Scan for the cell matching the given text and deliver its [x, y] coordinate at center. 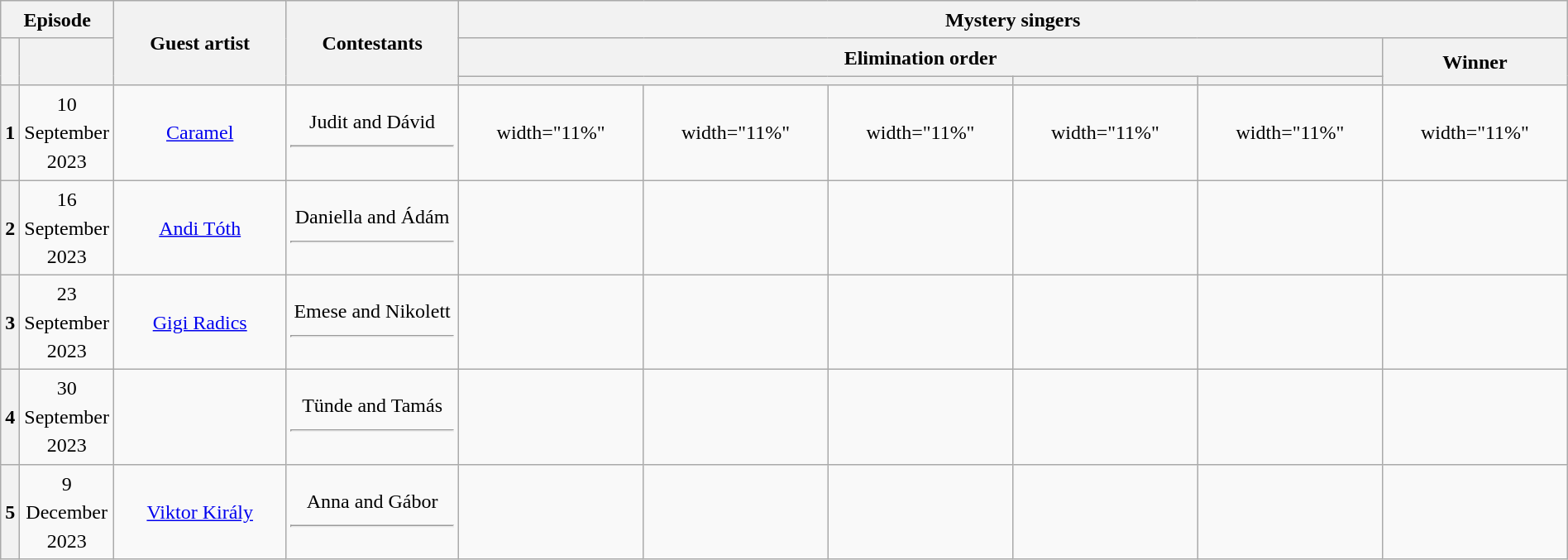
Mystery singers [1012, 20]
Caramel [200, 132]
23 September 2023 [67, 323]
Tünde and Tamás [372, 417]
Judit and Dávid [372, 132]
Episode [58, 20]
Viktor Király [200, 511]
Anna and Gábor [372, 511]
Contestants [372, 43]
10 September 2023 [67, 132]
Gigi Radics [200, 323]
Andi Tóth [200, 228]
9 December 2023 [67, 511]
Daniella and Ádám [372, 228]
Guest artist [200, 43]
Winner [1475, 61]
Elimination order [920, 57]
5 [10, 511]
3 [10, 323]
30 September 2023 [67, 417]
4 [10, 417]
2 [10, 228]
16 September 2023 [67, 228]
Emese and Nikolett [372, 323]
1 [10, 132]
